Detect which cell encompasses the target text, then output its [x, y] center coordinate. 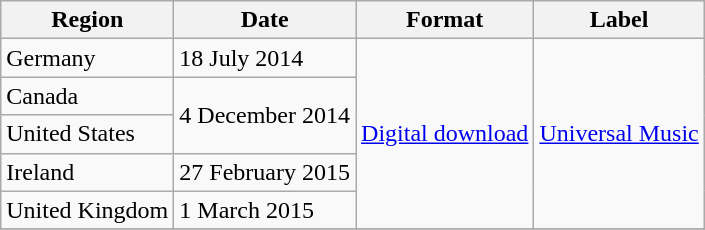
18 July 2014 [265, 58]
Format [445, 20]
United States [88, 134]
United Kingdom [88, 210]
Region [88, 20]
Label [619, 20]
Canada [88, 96]
1 March 2015 [265, 210]
Universal Music [619, 134]
Ireland [88, 172]
Germany [88, 58]
Digital download [445, 134]
4 December 2014 [265, 115]
27 February 2015 [265, 172]
Date [265, 20]
